Pinpoint the cell where the given text exists, returning its (x, y) midpoint coordinate. 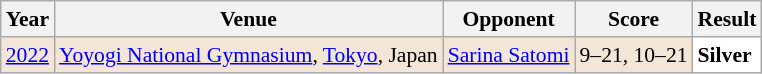
Year (28, 19)
Yoyogi National Gymnasium, Tokyo, Japan (248, 55)
Venue (248, 19)
Opponent (509, 19)
2022 (28, 55)
9–21, 10–21 (633, 55)
Score (633, 19)
Sarina Satomi (509, 55)
Result (728, 19)
Silver (728, 55)
